Output the [X, Y] coordinate of the center of the cell containing the given text.  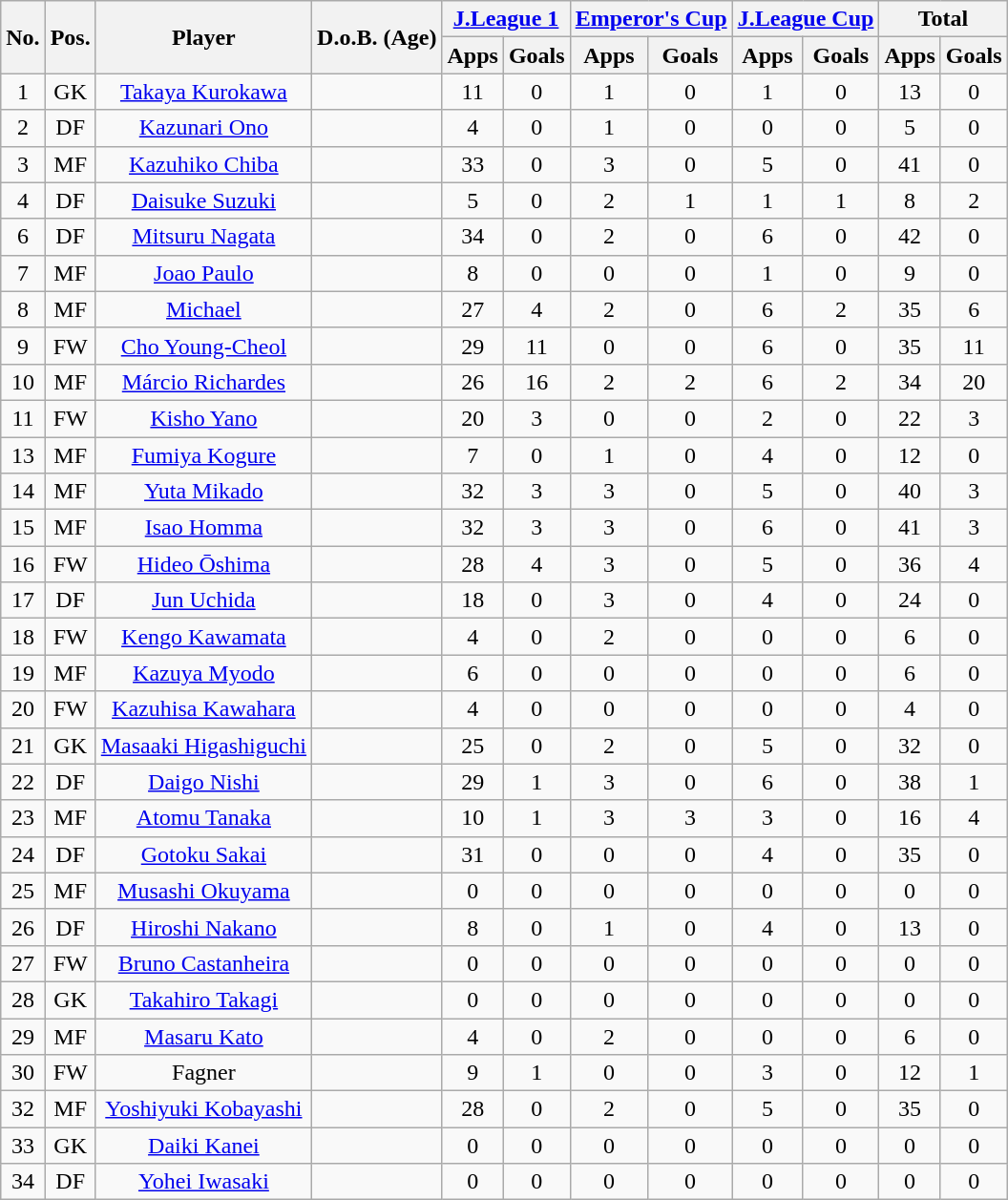
Michael [203, 309]
Atomu Tanaka [203, 818]
17 [23, 600]
Yoshiyuki Kobayashi [203, 1109]
Cho Young-Cheol [203, 346]
38 [910, 782]
Fagner [203, 1073]
J.League Cup [806, 19]
Kazuhiko Chiba [203, 164]
J.League 1 [506, 19]
Daigo Nishi [203, 782]
36 [910, 564]
Yohei Iwasaki [203, 1182]
Joao Paulo [203, 273]
Gotoku Sakai [203, 854]
Jun Uchida [203, 600]
Masaru Kato [203, 1036]
Kazunari Ono [203, 128]
42 [910, 237]
Yuta Mikado [203, 492]
14 [23, 492]
21 [23, 746]
Márcio Richardes [203, 382]
Total [943, 19]
Daisuke Suzuki [203, 200]
Takaya Kurokawa [203, 92]
Player [203, 37]
Kazuya Myodo [203, 673]
Kazuhisa Kawahara [203, 709]
Kengo Kawamata [203, 637]
30 [23, 1073]
23 [23, 818]
Masaaki Higashiguchi [203, 746]
Musashi Okuyama [203, 891]
Pos. [71, 37]
Daiki Kanei [203, 1146]
Kisho Yano [203, 418]
31 [472, 854]
Emperor's Cup [651, 19]
No. [23, 37]
15 [23, 528]
Fumiya Kogure [203, 455]
Takahiro Takagi [203, 1000]
Hideo Ōshima [203, 564]
19 [23, 673]
Isao Homma [203, 528]
Bruno Castanheira [203, 963]
40 [910, 492]
Mitsuru Nagata [203, 237]
Hiroshi Nakano [203, 927]
D.o.B. (Age) [377, 37]
